Provide the [x, y] coordinate of the cell's center where the given text is located.  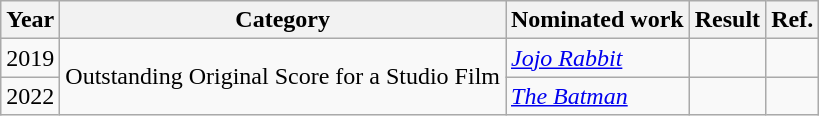
Nominated work [598, 20]
2019 [30, 58]
Outstanding Original Score for a Studio Film [283, 77]
Result [727, 20]
Ref. [792, 20]
2022 [30, 96]
Category [283, 20]
Jojo Rabbit [598, 58]
The Batman [598, 96]
Year [30, 20]
